Provide the (X, Y) coordinate of the cell's center where the given text is located.  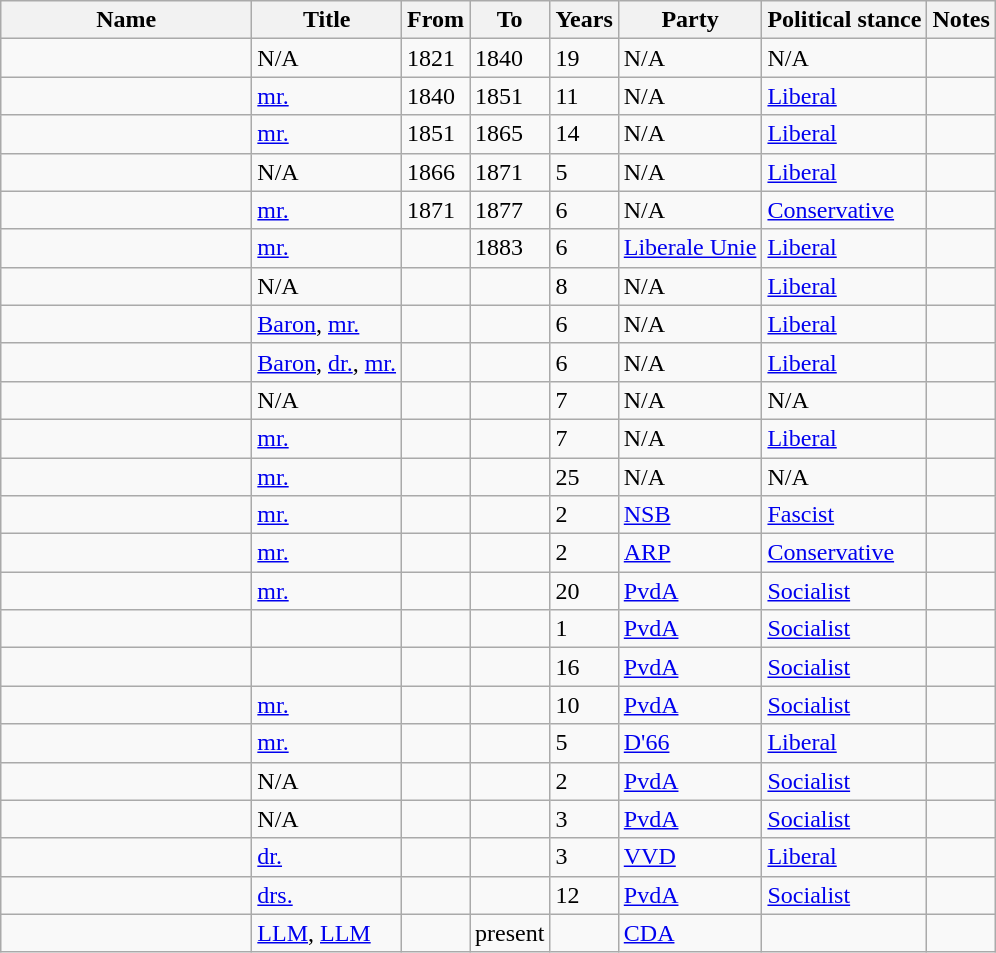
10 (584, 705)
From (436, 20)
12 (584, 895)
1821 (436, 58)
Political stance (844, 20)
To (510, 20)
Fascist (844, 515)
1865 (510, 134)
1866 (436, 172)
drs. (327, 895)
8 (584, 286)
Baron, dr., mr. (327, 362)
Years (584, 20)
Notes (961, 20)
ARP (690, 553)
present (510, 933)
Name (126, 20)
1 (584, 629)
19 (584, 58)
Baron, mr. (327, 324)
Liberale Unie (690, 248)
D'66 (690, 743)
Title (327, 20)
20 (584, 591)
14 (584, 134)
dr. (327, 857)
11 (584, 96)
Party (690, 20)
NSB (690, 515)
16 (584, 667)
LLM, LLM (327, 933)
25 (584, 477)
1877 (510, 210)
VVD (690, 857)
1883 (510, 248)
CDA (690, 933)
